Output the (X, Y) coordinate of the center of the cell containing the given text.  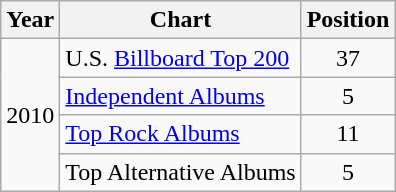
11 (348, 134)
U.S. Billboard Top 200 (180, 58)
Top Rock Albums (180, 134)
Year (30, 20)
2010 (30, 115)
Independent Albums (180, 96)
37 (348, 58)
Position (348, 20)
Top Alternative Albums (180, 172)
Chart (180, 20)
